Search for the cell housing the specified text and yield its [X, Y] center coordinate. 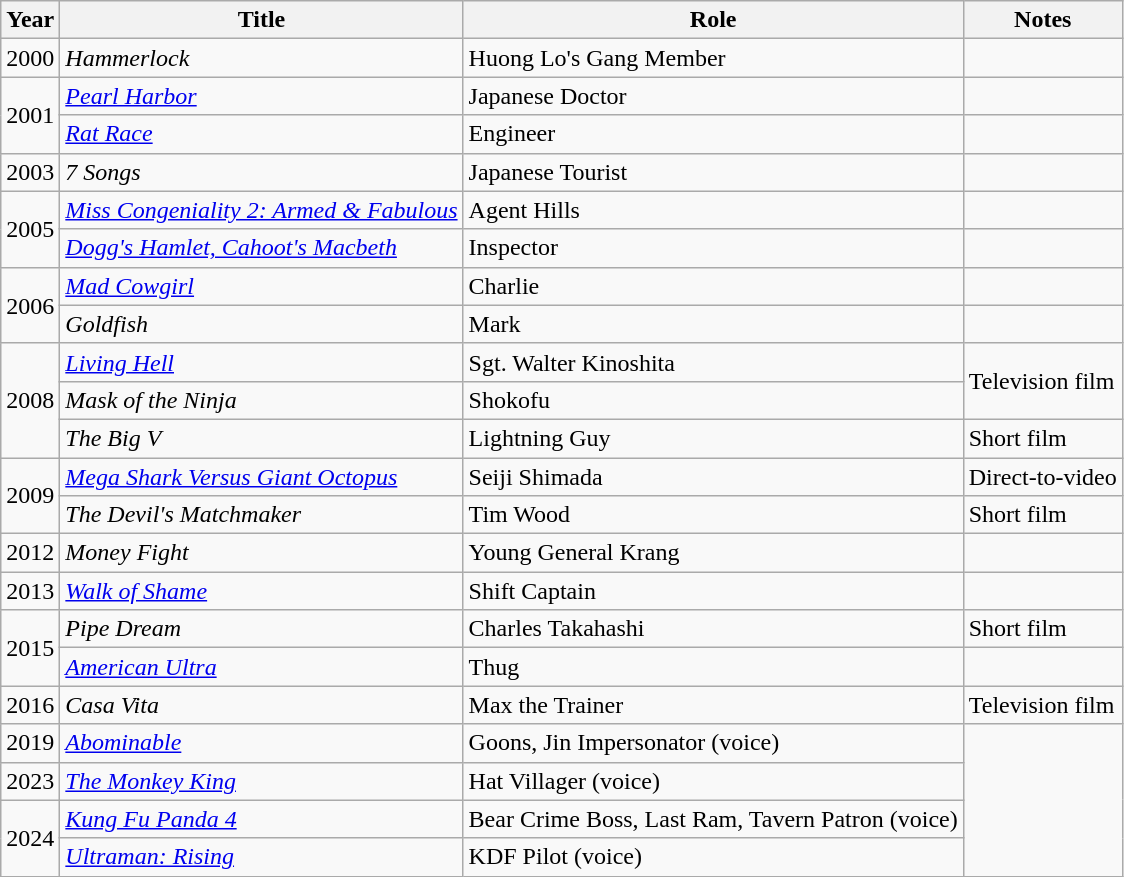
Max the Trainer [713, 705]
Japanese Tourist [713, 172]
2009 [30, 496]
Money Fight [262, 553]
Engineer [713, 134]
Sgt. Walter Kinoshita [713, 362]
Role [713, 20]
Inspector [713, 248]
2019 [30, 743]
Hammerlock [262, 58]
Agent Hills [713, 210]
Year [30, 20]
Shift Captain [713, 591]
Rat Race [262, 134]
Charles Takahashi [713, 629]
Bear Crime Boss, Last Ram, Tavern Patron (voice) [713, 819]
2000 [30, 58]
2005 [30, 229]
Mega Shark Versus Giant Octopus [262, 477]
Hat Villager (voice) [713, 781]
Tim Wood [713, 515]
2023 [30, 781]
Miss Congeniality 2: Armed & Fabulous [262, 210]
2015 [30, 648]
The Devil's Matchmaker [262, 515]
Goons, Jin Impersonator (voice) [713, 743]
Huong Lo's Gang Member [713, 58]
Living Hell [262, 362]
2012 [30, 553]
2001 [30, 115]
Dogg's Hamlet, Cahoot's Macbeth [262, 248]
Casa Vita [262, 705]
Pearl Harbor [262, 96]
Charlie [713, 286]
Young General Krang [713, 553]
2024 [30, 838]
2008 [30, 400]
Japanese Doctor [713, 96]
Direct-to-video [1042, 477]
Mask of the Ninja [262, 400]
Kung Fu Panda 4 [262, 819]
Pipe Dream [262, 629]
Title [262, 20]
Lightning Guy [713, 438]
Thug [713, 667]
Walk of Shame [262, 591]
Mark [713, 324]
2016 [30, 705]
Abominable [262, 743]
Shokofu [713, 400]
Seiji Shimada [713, 477]
Notes [1042, 20]
The Big V [262, 438]
2003 [30, 172]
The Monkey King [262, 781]
2006 [30, 305]
KDF Pilot (voice) [713, 857]
Goldfish [262, 324]
American Ultra [262, 667]
Ultraman: Rising [262, 857]
7 Songs [262, 172]
2013 [30, 591]
Mad Cowgirl [262, 286]
